Output the [x, y] coordinate of the center of the cell containing the given text.  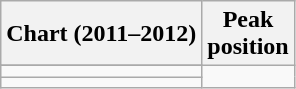
Peakposition [248, 34]
Chart (2011–2012) [102, 34]
